Scan for the cell matching the given text and deliver its (X, Y) coordinate at center. 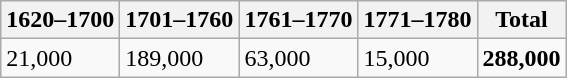
1771–1780 (418, 20)
63,000 (298, 58)
1701–1760 (180, 20)
21,000 (60, 58)
189,000 (180, 58)
1620–1700 (60, 20)
1761–1770 (298, 20)
15,000 (418, 58)
Total (522, 20)
288,000 (522, 58)
